Extract the [x, y] coordinate from the center of the cell holding the provided text.  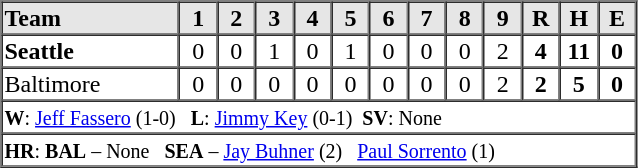
Seattle [91, 50]
7 [427, 18]
E [617, 18]
9 [503, 18]
Team [91, 18]
6 [388, 18]
Baltimore [91, 84]
8 [465, 18]
H [579, 18]
W: Jeff Fassero (1-0) L: Jimmy Key (0-1) SV: None [319, 116]
HR: BAL – None SEA – Jay Buhner (2) Paul Sorrento (1) [319, 150]
3 [274, 18]
R [541, 18]
11 [579, 50]
